Pinpoint the cell where the given text exists, returning its [X, Y] midpoint coordinate. 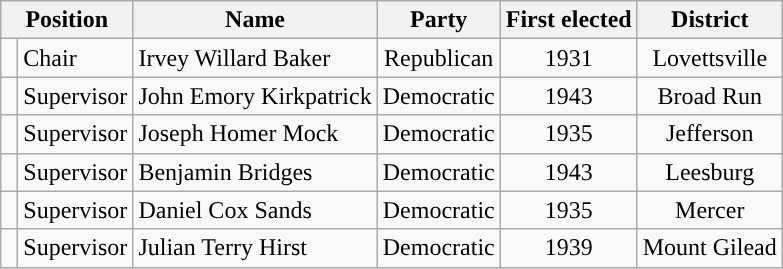
Jefferson [710, 134]
1939 [568, 248]
Republican [438, 58]
Joseph Homer Mock [255, 134]
Benjamin Bridges [255, 172]
Lovettsville [710, 58]
Daniel Cox Sands [255, 210]
Party [438, 20]
First elected [568, 20]
Chair [76, 58]
Mercer [710, 210]
1931 [568, 58]
Leesburg [710, 172]
Position [67, 20]
Julian Terry Hirst [255, 248]
Mount Gilead [710, 248]
Name [255, 20]
Irvey Willard Baker [255, 58]
John Emory Kirkpatrick [255, 96]
District [710, 20]
Broad Run [710, 96]
